Detect which cell encompasses the target text, then output its [X, Y] center coordinate. 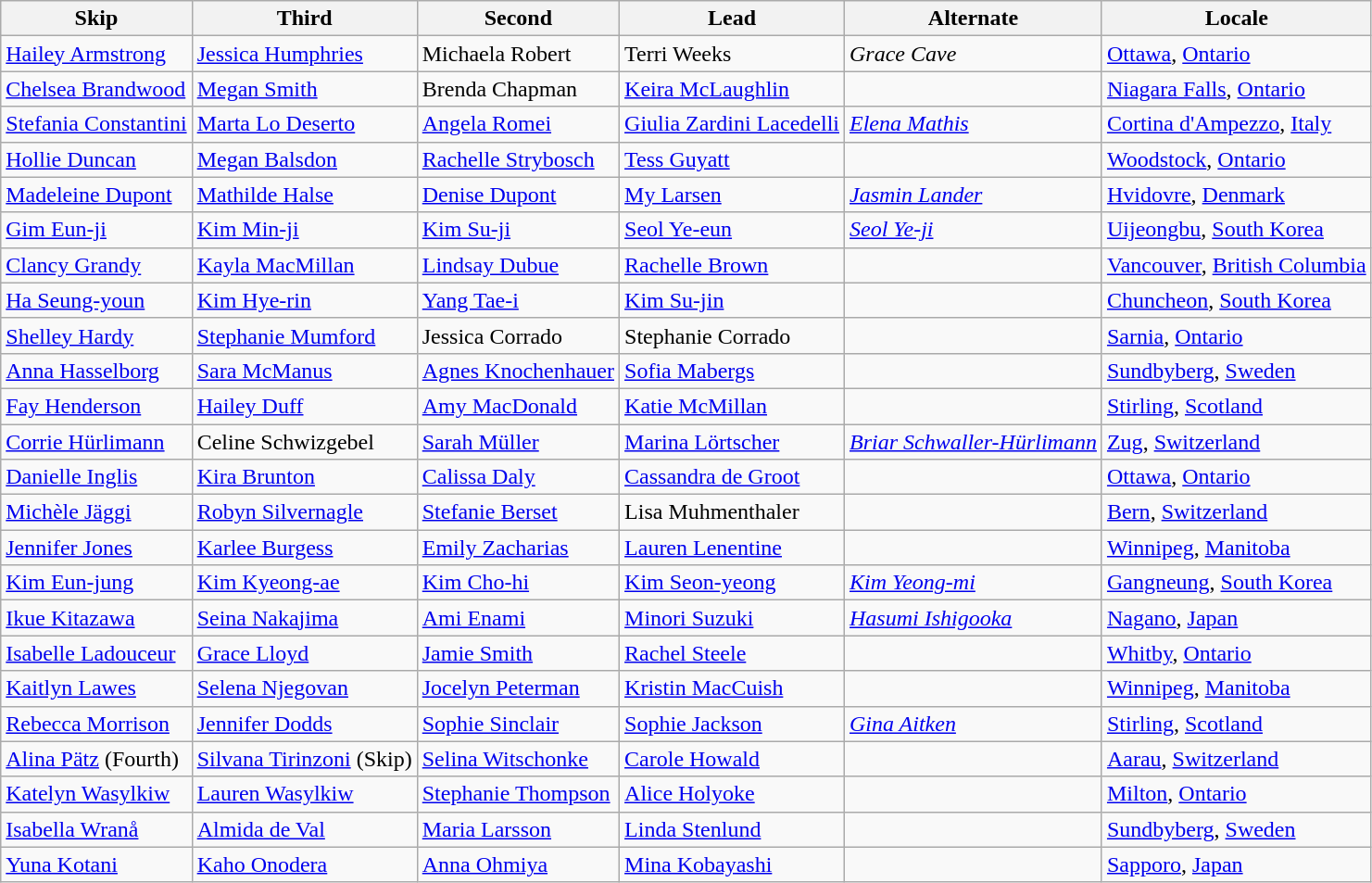
Lead [732, 19]
Chuncheon, South Korea [1236, 300]
Cassandra de Groot [732, 477]
Sofia Mabergs [732, 371]
Kim Su-ji [518, 230]
Rebecca Morrison [96, 724]
Hailey Armstrong [96, 54]
Denise Dupont [518, 195]
Mathilde Halse [304, 195]
Stephanie Corrado [732, 335]
Vancouver, British Columbia [1236, 265]
Alice Holyoke [732, 794]
Gim Eun-ji [96, 230]
Hasumi Ishigooka [974, 618]
Angela Romei [518, 124]
Niagara Falls, Ontario [1236, 89]
Clancy Grandy [96, 265]
Lauren Wasylkiw [304, 794]
Yang Tae-i [518, 300]
My Larsen [732, 195]
Sapporo, Japan [1236, 864]
Jamie Smith [518, 653]
Kira Brunton [304, 477]
Jennifer Dodds [304, 724]
Stefania Constantini [96, 124]
Madeleine Dupont [96, 195]
Uijeongbu, South Korea [1236, 230]
Yuna Kotani [96, 864]
Sophie Jackson [732, 724]
Carole Howald [732, 759]
Kristin MacCuish [732, 688]
Rachel Steele [732, 653]
Alternate [974, 19]
Woodstock, Ontario [1236, 159]
Lindsay Dubue [518, 265]
Gangneung, South Korea [1236, 583]
Seol Ye-ji [974, 230]
Corrie Hürlimann [96, 442]
Marina Lörtscher [732, 442]
Ami Enami [518, 618]
Robyn Silvernagle [304, 512]
Lisa Muhmenthaler [732, 512]
Kim Kyeong-ae [304, 583]
Jasmin Lander [974, 195]
Stephanie Mumford [304, 335]
Grace Cave [974, 54]
Skip [96, 19]
Emily Zacharias [518, 548]
Second [518, 19]
Linda Stenlund [732, 829]
Kayla MacMillan [304, 265]
Nagano, Japan [1236, 618]
Kim Su-jin [732, 300]
Locale [1236, 19]
Jessica Humphries [304, 54]
Maria Larsson [518, 829]
Hailey Duff [304, 406]
Rachelle Brown [732, 265]
Milton, Ontario [1236, 794]
Agnes Knochenhauer [518, 371]
Chelsea Brandwood [96, 89]
Fay Henderson [96, 406]
Stephanie Thompson [518, 794]
Marta Lo Deserto [304, 124]
Alina Pätz (Fourth) [96, 759]
Keira McLaughlin [732, 89]
Grace Lloyd [304, 653]
Sarnia, Ontario [1236, 335]
Celine Schwizgebel [304, 442]
Anna Ohmiya [518, 864]
Kim Cho-hi [518, 583]
Ha Seung-youn [96, 300]
Hvidovre, Denmark [1236, 195]
Terri Weeks [732, 54]
Zug, Switzerland [1236, 442]
Almida de Val [304, 829]
Brenda Chapman [518, 89]
Selena Njegovan [304, 688]
Gina Aitken [974, 724]
Katie McMillan [732, 406]
Kim Min-ji [304, 230]
Hollie Duncan [96, 159]
Jennifer Jones [96, 548]
Kaitlyn Lawes [96, 688]
Rachelle Strybosch [518, 159]
Elena Mathis [974, 124]
Sarah Müller [518, 442]
Cortina d'Ampezzo, Italy [1236, 124]
Shelley Hardy [96, 335]
Katelyn Wasylkiw [96, 794]
Silvana Tirinzoni (Skip) [304, 759]
Kim Hye-rin [304, 300]
Whitby, Ontario [1236, 653]
Isabelle Ladouceur [96, 653]
Jocelyn Peterman [518, 688]
Kim Yeong-mi [974, 583]
Briar Schwaller-Hürlimann [974, 442]
Calissa Daly [518, 477]
Minori Suzuki [732, 618]
Megan Balsdon [304, 159]
Mina Kobayashi [732, 864]
Karlee Burgess [304, 548]
Ikue Kitazawa [96, 618]
Megan Smith [304, 89]
Tess Guyatt [732, 159]
Michèle Jäggi [96, 512]
Third [304, 19]
Amy MacDonald [518, 406]
Jessica Corrado [518, 335]
Giulia Zardini Lacedelli [732, 124]
Kim Seon-yeong [732, 583]
Aarau, Switzerland [1236, 759]
Isabella Wranå [96, 829]
Sophie Sinclair [518, 724]
Danielle Inglis [96, 477]
Lauren Lenentine [732, 548]
Sara McManus [304, 371]
Selina Witschonke [518, 759]
Seina Nakajima [304, 618]
Seol Ye-eun [732, 230]
Stefanie Berset [518, 512]
Anna Hasselborg [96, 371]
Bern, Switzerland [1236, 512]
Michaela Robert [518, 54]
Kaho Onodera [304, 864]
Kim Eun-jung [96, 583]
